Determine the (x, y) coordinate at the center of the cell enclosing the given text.  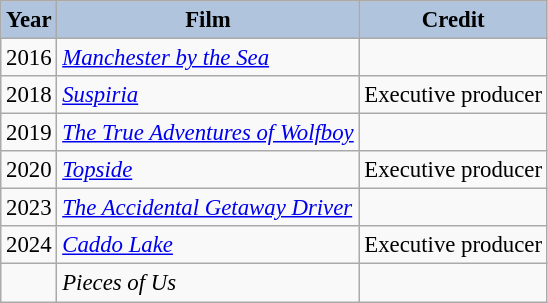
2024 (29, 245)
Credit (453, 20)
2020 (29, 170)
Caddo Lake (208, 245)
The Accidental Getaway Driver (208, 208)
2019 (29, 133)
Pieces of Us (208, 283)
The True Adventures of Wolfboy (208, 133)
2016 (29, 58)
2023 (29, 208)
Film (208, 20)
Suspiria (208, 95)
2018 (29, 95)
Topside (208, 170)
Year (29, 20)
Manchester by the Sea (208, 58)
